From the cell containing the given text, extract its center point as [x, y] coordinate. 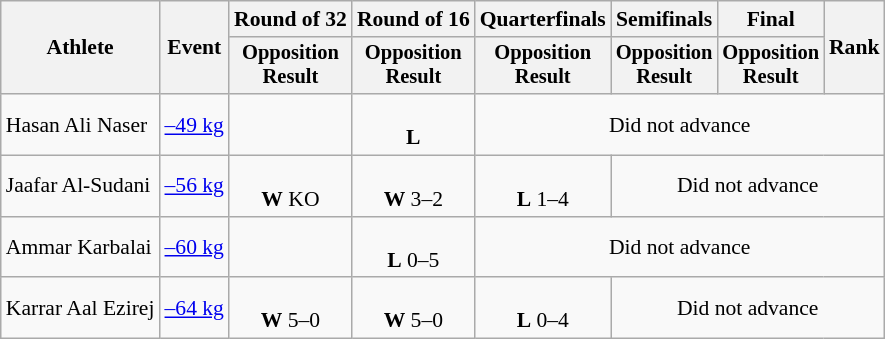
–56 kg [194, 186]
–49 kg [194, 124]
Karrar Aal Ezirej [80, 308]
Hasan Ali Naser [80, 124]
Round of 16 [414, 19]
L 1–4 [543, 186]
L 0–5 [414, 248]
Ammar Karbalai [80, 248]
Semifinals [664, 19]
W KO [290, 186]
L [414, 124]
Quarterfinals [543, 19]
Final [770, 19]
Round of 32 [290, 19]
–64 kg [194, 308]
Event [194, 48]
Athlete [80, 48]
W 3–2 [414, 186]
Jaafar Al-Sudani [80, 186]
Rank [854, 48]
L 0–4 [543, 308]
–60 kg [194, 248]
